Return [X, Y] of the center of cell containing provided text 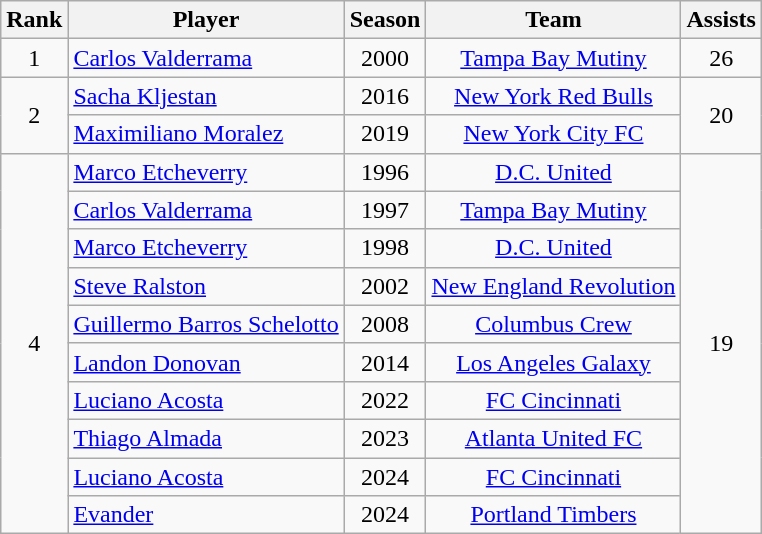
19 [721, 344]
Guillermo Barros Schelotto [206, 324]
Thiago Almada [206, 438]
20 [721, 115]
Sacha Kljestan [206, 96]
2002 [385, 286]
Columbus Crew [554, 324]
1 [34, 58]
Maximiliano Moralez [206, 134]
New England Revolution [554, 286]
1998 [385, 248]
4 [34, 344]
Team [554, 20]
Atlanta United FC [554, 438]
Los Angeles Galaxy [554, 362]
2019 [385, 134]
New York Red Bulls [554, 96]
Evander [206, 515]
26 [721, 58]
Assists [721, 20]
Player [206, 20]
2022 [385, 400]
2014 [385, 362]
Landon Donovan [206, 362]
2000 [385, 58]
2008 [385, 324]
2016 [385, 96]
2023 [385, 438]
Steve Ralston [206, 286]
Season [385, 20]
1997 [385, 210]
New York City FC [554, 134]
1996 [385, 172]
Portland Timbers [554, 515]
2 [34, 115]
Rank [34, 20]
